Scan for the cell matching the given text and deliver its [x, y] coordinate at center. 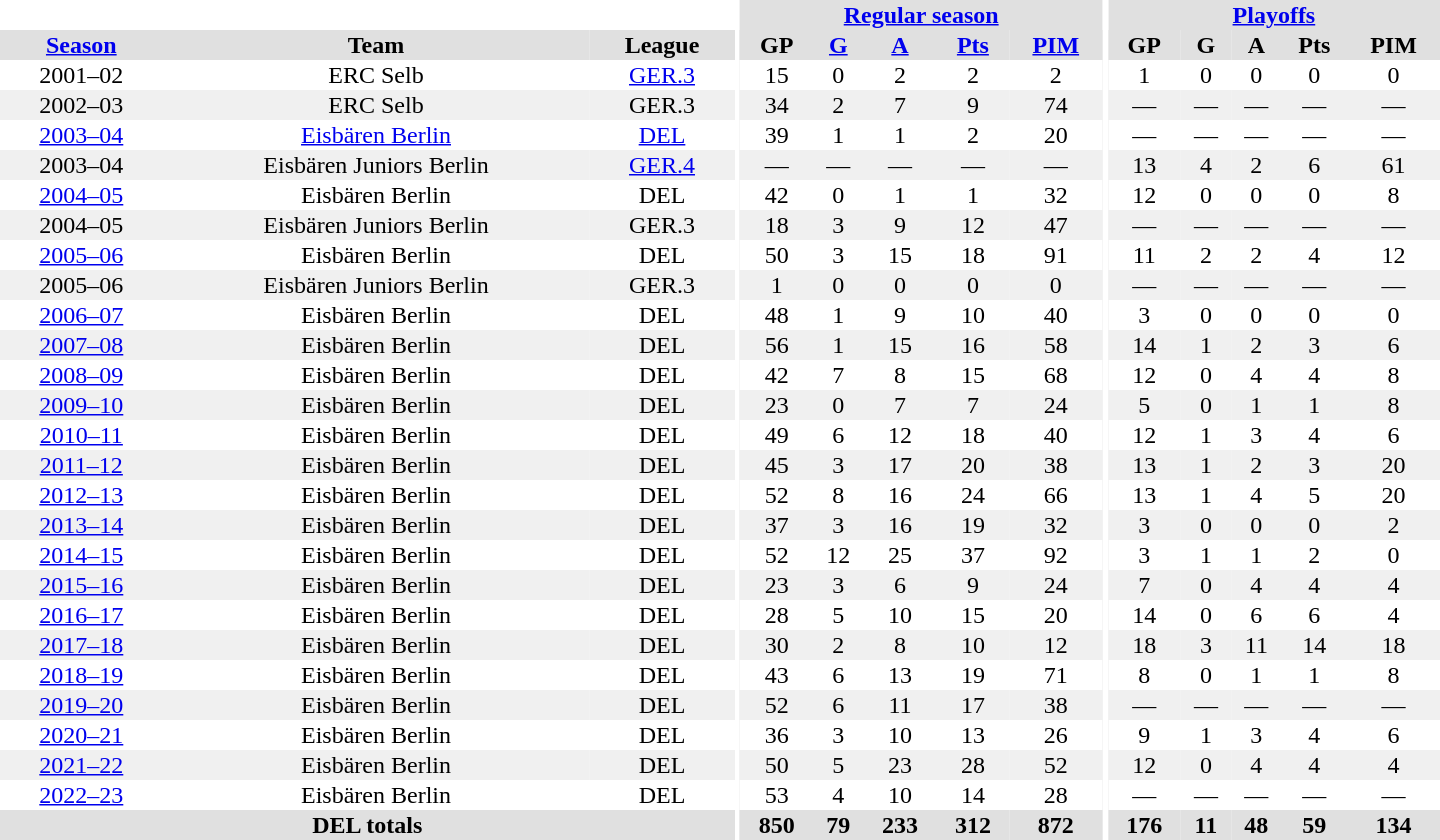
2006–07 [82, 315]
2021–22 [82, 765]
2017–18 [82, 645]
61 [1394, 165]
2019–20 [82, 705]
58 [1056, 345]
2010–11 [82, 435]
53 [776, 795]
Regular season [921, 15]
56 [776, 345]
League [662, 45]
2001–02 [82, 75]
43 [776, 675]
2007–08 [82, 345]
233 [900, 825]
74 [1056, 105]
79 [838, 825]
2014–15 [82, 555]
2009–10 [82, 405]
91 [1056, 255]
2015–16 [82, 585]
312 [972, 825]
872 [1056, 825]
2011–12 [82, 465]
Season [82, 45]
2020–21 [82, 735]
2013–14 [82, 525]
45 [776, 465]
Playoffs [1274, 15]
2022–23 [82, 795]
59 [1314, 825]
34 [776, 105]
68 [1056, 375]
DEL totals [368, 825]
Team [376, 45]
176 [1144, 825]
66 [1056, 495]
39 [776, 135]
47 [1056, 225]
30 [776, 645]
2012–13 [82, 495]
2002–03 [82, 105]
GER.4 [662, 165]
36 [776, 735]
49 [776, 435]
2016–17 [82, 615]
134 [1394, 825]
850 [776, 825]
2018–19 [82, 675]
71 [1056, 675]
26 [1056, 735]
92 [1056, 555]
2008–09 [82, 375]
25 [900, 555]
